From the cell containing the given text, extract its center point as [x, y] coordinate. 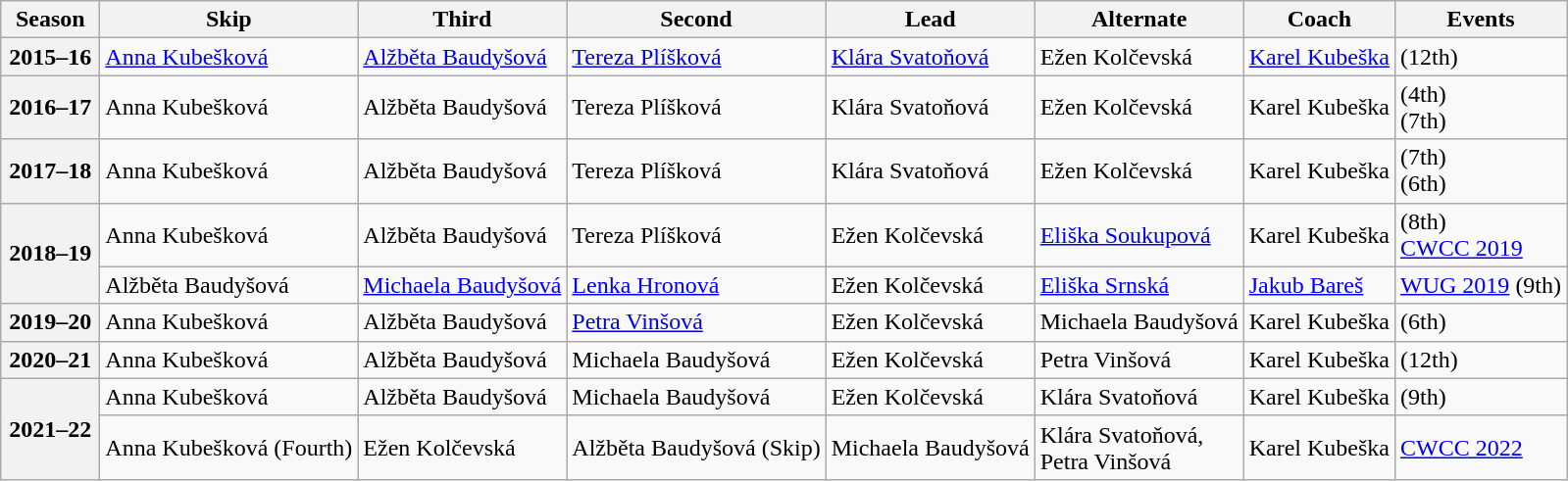
(6th) [1481, 322]
Anna Kubešková (Fourth) [229, 447]
Eliška Srnská [1139, 285]
Second [696, 20]
Events [1481, 20]
2021–22 [51, 429]
(7th) (6th) [1481, 170]
(4th) (7th) [1481, 108]
2020–21 [51, 360]
Eliška Soukupová [1139, 235]
Skip [229, 20]
Jakub Bareš [1319, 285]
2015–16 [51, 57]
WUG 2019 (9th) [1481, 285]
Alžběta Baudyšová (Skip) [696, 447]
2018–19 [51, 253]
2019–20 [51, 322]
(9th) [1481, 397]
Lenka Hronová [696, 285]
(8th)CWCC 2019 [1481, 235]
2016–17 [51, 108]
Alternate [1139, 20]
Season [51, 20]
Lead [930, 20]
Third [463, 20]
Coach [1319, 20]
Klára Svatoňová,Petra Vinšová [1139, 447]
2017–18 [51, 170]
CWCC 2022 [1481, 447]
